Locate the cell with the specified text and output its (X, Y) center coordinate. 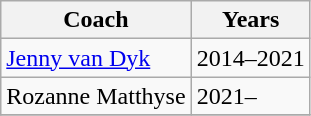
Years (250, 20)
Rozanne Matthyse (96, 96)
2021– (250, 96)
2014–2021 (250, 58)
Coach (96, 20)
Jenny van Dyk (96, 58)
